For the text-containing cell, return its midpoint in [x, y] coordinate format. 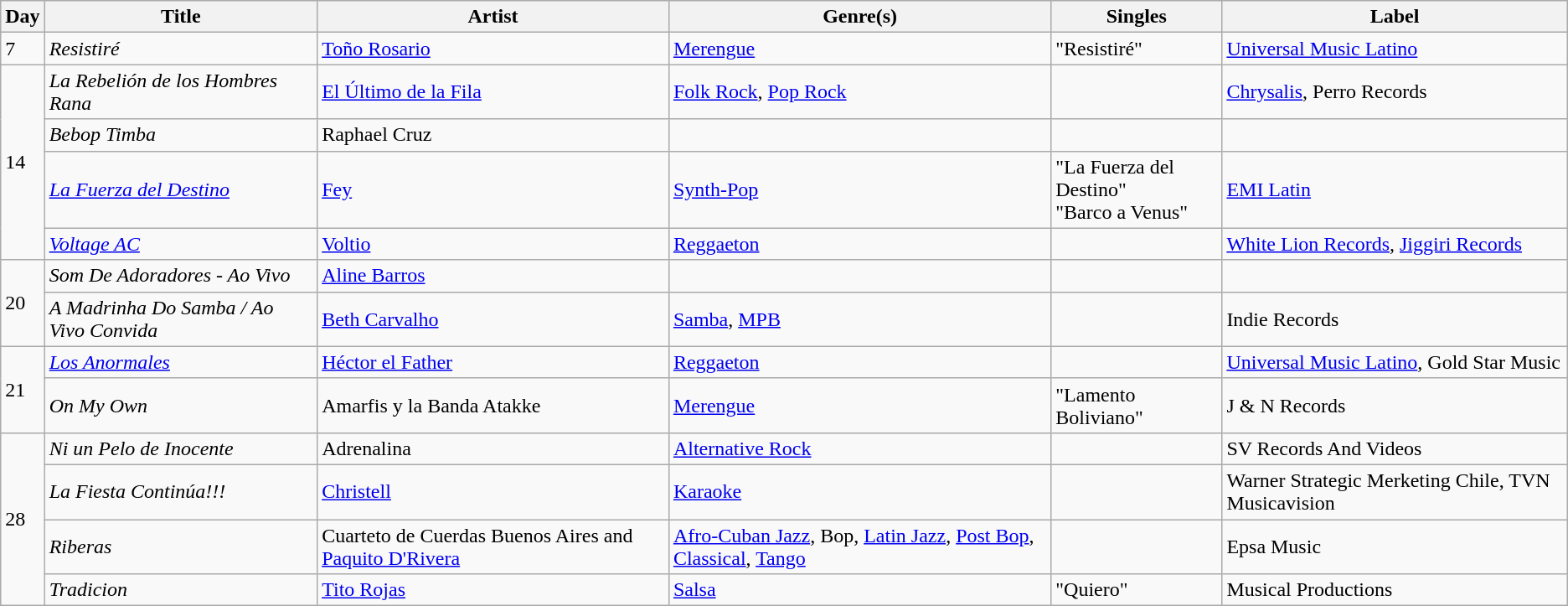
Resistiré [181, 49]
Tito Rojas [493, 590]
"Quiero" [1137, 590]
Warner Strategic Merketing Chile, TVN Musicavision [1395, 491]
On My Own [181, 406]
Universal Music Latino [1395, 49]
Universal Music Latino, Gold Star Music [1395, 362]
A Madrinha Do Samba / Ao Vivo Convida [181, 319]
Tradicion [181, 590]
Toño Rosario [493, 49]
20 [23, 303]
Fey [493, 189]
"Lamento Boliviano" [1137, 406]
Christell [493, 491]
Cuarteto de Cuerdas Buenos Aires and Paquito D'Rivera [493, 546]
Title [181, 17]
Salsa [859, 590]
21 [23, 389]
Riberas [181, 546]
Som De Adoradores - Ao Vivo [181, 276]
Amarfis y la Banda Atakke [493, 406]
Epsa Music [1395, 546]
Ni un Pelo de Inocente [181, 448]
Label [1395, 17]
Musical Productions [1395, 590]
La Rebelión de los Hombres Rana [181, 92]
Voltio [493, 244]
Los Anormales [181, 362]
SV Records And Videos [1395, 448]
Day [23, 17]
Alternative Rock [859, 448]
Karaoke [859, 491]
White Lion Records, Jiggiri Records [1395, 244]
El Último de la Fila [493, 92]
14 [23, 163]
Beth Carvalho [493, 319]
Artist [493, 17]
Voltage AC [181, 244]
Aline Barros [493, 276]
Indie Records [1395, 319]
Genre(s) [859, 17]
Raphael Cruz [493, 135]
Adrenalina [493, 448]
EMI Latin [1395, 189]
Héctor el Father [493, 362]
La Fiesta Continúa!!! [181, 491]
Samba, MPB [859, 319]
7 [23, 49]
Afro-Cuban Jazz, Bop, Latin Jazz, Post Bop, Classical, Tango [859, 546]
28 [23, 519]
"Resistiré" [1137, 49]
Folk Rock, Pop Rock [859, 92]
"La Fuerza del Destino""Barco a Venus" [1137, 189]
Chrysalis, Perro Records [1395, 92]
Bebop Timba [181, 135]
J & N Records [1395, 406]
La Fuerza del Destino [181, 189]
Synth-Pop [859, 189]
Singles [1137, 17]
